Capture the cell that displays the provided text and extract its [X, Y] central coordinate. 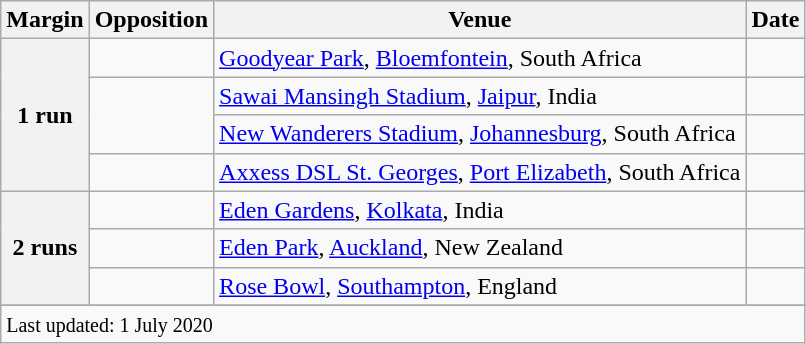
Last updated: 1 July 2020 [403, 324]
Eden Park, Auckland, New Zealand [480, 248]
Rose Bowl, Southampton, England [480, 286]
Axxess DSL St. Georges, Port Elizabeth, South Africa [480, 172]
Opposition [151, 20]
New Wanderers Stadium, Johannesburg, South Africa [480, 134]
Margin [45, 20]
Date [776, 20]
2 runs [45, 248]
Sawai Mansingh Stadium, Jaipur, India [480, 96]
Venue [480, 20]
1 run [45, 115]
Goodyear Park, Bloemfontein, South Africa [480, 58]
Eden Gardens, Kolkata, India [480, 210]
